Find where the given text appears and provide that cell's center as [x, y] coordinate. 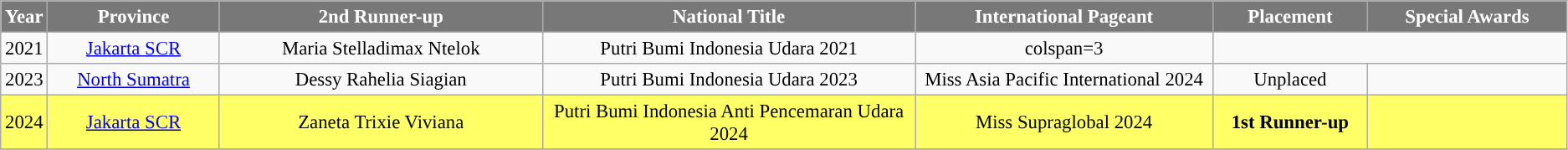
Year [24, 17]
National Title [728, 17]
Placement [1290, 17]
Putri Bumi Indonesia Udara 2021 [728, 49]
Special Awards [1467, 17]
2023 [24, 80]
2021 [24, 49]
Maria Stelladimax Ntelok [381, 49]
1st Runner-up [1290, 122]
Miss Supraglobal 2024 [1064, 122]
Dessy Rahelia Siagian [381, 80]
Zaneta Trixie Viviana [381, 122]
Putri Bumi Indonesia Udara 2023 [728, 80]
Putri Bumi Indonesia Anti Pencemaran Udara 2024 [728, 122]
colspan=3 [1064, 49]
2nd Runner-up [381, 17]
International Pageant [1064, 17]
Miss Asia Pacific International 2024 [1064, 80]
North Sumatra [134, 80]
2024 [24, 122]
Unplaced [1290, 80]
Province [134, 17]
